Determine the [X, Y] coordinate at the center of the cell enclosing the given text.  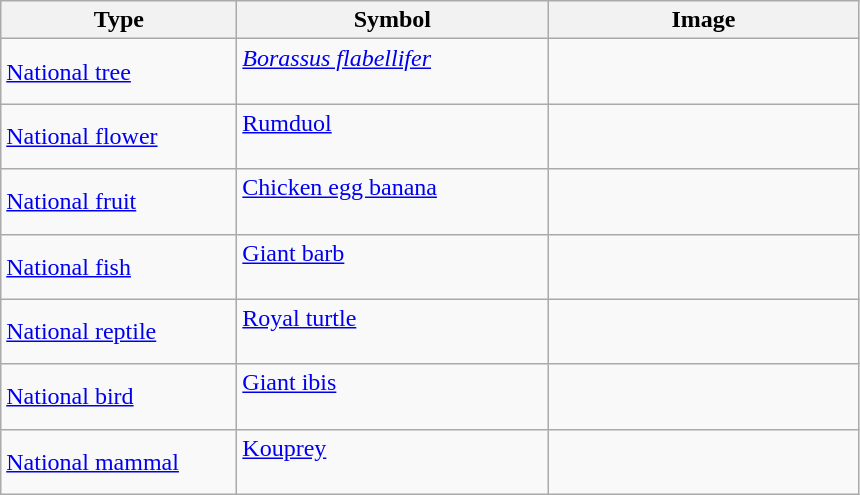
National fruit [119, 202]
Borassus flabellifer [392, 72]
Kouprey [392, 462]
Symbol [392, 20]
Royal turtle [392, 332]
National bird [119, 396]
National fish [119, 266]
Giant ibis [392, 396]
National tree [119, 72]
Giant barb [392, 266]
Image [704, 20]
National reptile [119, 332]
Type [119, 20]
National flower [119, 136]
Chicken egg banana [392, 202]
National mammal [119, 462]
Rumduol [392, 136]
